Extract the (x, y) coordinate from the center of the cell holding the provided text.  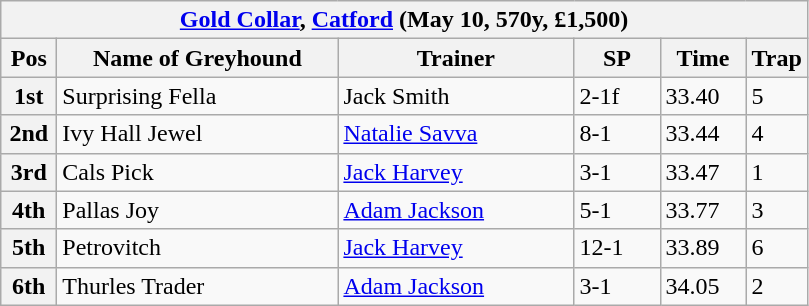
Gold Collar, Catford (May 10, 570y, £1,500) (404, 20)
Pallas Joy (198, 210)
34.05 (703, 286)
3 (776, 210)
SP (617, 58)
Thurles Trader (198, 286)
12-1 (617, 248)
4th (29, 210)
Trap (776, 58)
Natalie Savva (456, 134)
4 (776, 134)
Ivy Hall Jewel (198, 134)
33.89 (703, 248)
5 (776, 96)
2nd (29, 134)
2 (776, 286)
1 (776, 172)
5-1 (617, 210)
Jack Smith (456, 96)
Petrovitch (198, 248)
Surprising Fella (198, 96)
3rd (29, 172)
33.44 (703, 134)
33.77 (703, 210)
Trainer (456, 58)
1st (29, 96)
33.47 (703, 172)
Cals Pick (198, 172)
6th (29, 286)
Time (703, 58)
8-1 (617, 134)
Name of Greyhound (198, 58)
6 (776, 248)
Pos (29, 58)
2-1f (617, 96)
5th (29, 248)
33.40 (703, 96)
